From the cell containing the given text, extract its center point as (x, y) coordinate. 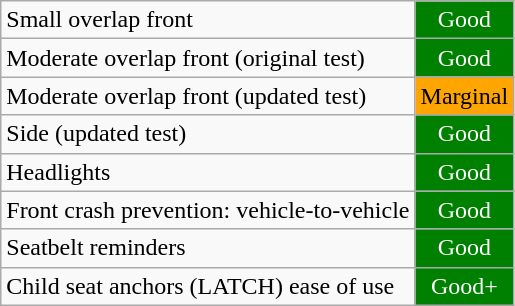
Marginal (464, 96)
Seatbelt reminders (208, 248)
Headlights (208, 172)
Side (updated test) (208, 134)
Front crash prevention: vehicle-to-vehicle (208, 210)
Moderate overlap front (original test) (208, 58)
Good+ (464, 286)
Small overlap front (208, 20)
Child seat anchors (LATCH) ease of use (208, 286)
Moderate overlap front (updated test) (208, 96)
